Pinpoint the cell where the given text exists, returning its (x, y) midpoint coordinate. 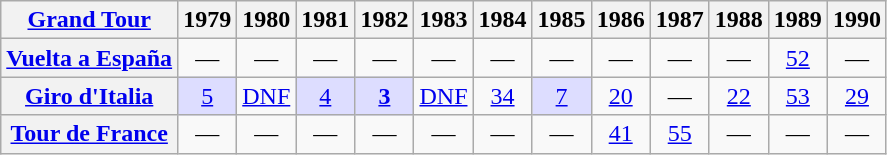
20 (620, 96)
3 (384, 96)
Grand Tour (90, 20)
7 (562, 96)
1985 (562, 20)
22 (738, 96)
1990 (856, 20)
1980 (266, 20)
55 (680, 134)
34 (502, 96)
Vuelta a España (90, 58)
5 (208, 96)
Giro d'Italia (90, 96)
1989 (798, 20)
1986 (620, 20)
1988 (738, 20)
1987 (680, 20)
1983 (444, 20)
52 (798, 58)
53 (798, 96)
1984 (502, 20)
1981 (326, 20)
Tour de France (90, 134)
41 (620, 134)
1979 (208, 20)
1982 (384, 20)
29 (856, 96)
4 (326, 96)
